Return [X, Y] of the center of cell containing provided text 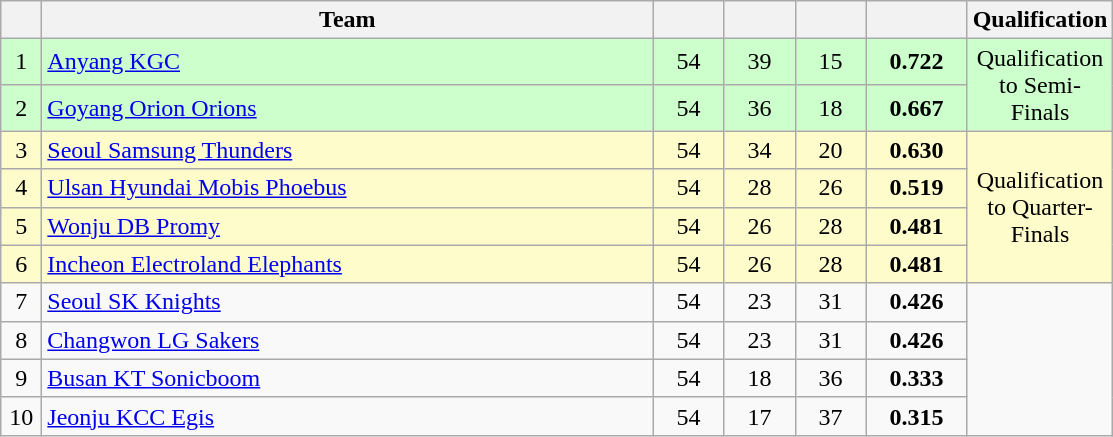
34 [760, 150]
Qualification to Semi-Finals [1040, 85]
Ulsan Hyundai Mobis Phoebus [348, 188]
0.519 [916, 188]
3 [22, 150]
0.333 [916, 378]
1 [22, 62]
7 [22, 302]
0.722 [916, 62]
Goyang Orion Orions [348, 108]
Seoul Samsung Thunders [348, 150]
Qualification to Quarter-Finals [1040, 207]
0.630 [916, 150]
17 [760, 416]
15 [830, 62]
Jeonju KCC Egis [348, 416]
Incheon Electroland Elephants [348, 264]
0.667 [916, 108]
37 [830, 416]
39 [760, 62]
Seoul SK Knights [348, 302]
Anyang KGC [348, 62]
2 [22, 108]
4 [22, 188]
9 [22, 378]
8 [22, 340]
Wonju DB Promy [348, 226]
Team [348, 20]
6 [22, 264]
5 [22, 226]
10 [22, 416]
Changwon LG Sakers [348, 340]
20 [830, 150]
0.315 [916, 416]
Busan KT Sonicboom [348, 378]
Qualification [1040, 20]
